Provide the (x, y) coordinate of the cell's center where the given text is located.  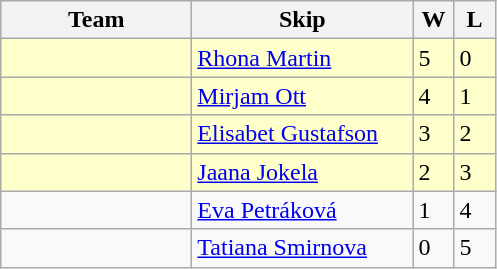
L (474, 20)
Mirjam Ott (302, 96)
W (434, 20)
Jaana Jokela (302, 172)
Tatiana Smirnova (302, 248)
Elisabet Gustafson (302, 134)
Skip (302, 20)
Team (96, 20)
Eva Petráková (302, 210)
Rhona Martin (302, 58)
